Find where the given text appears and provide that cell's center as (x, y) coordinate. 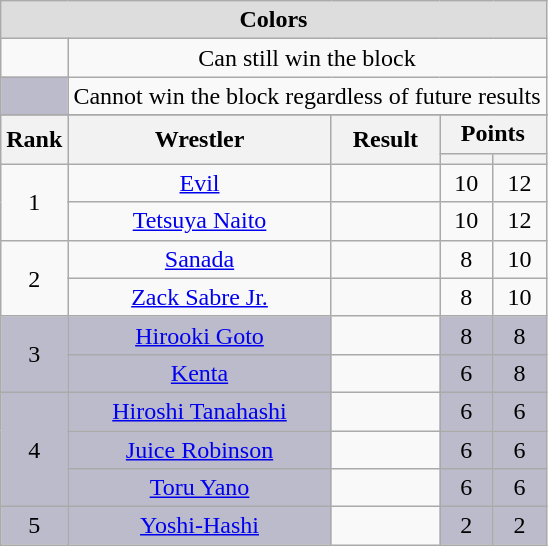
1 (34, 202)
Sanada (200, 259)
Points (494, 134)
Colors (274, 20)
Zack Sabre Jr. (200, 297)
5 (34, 526)
Evil (200, 183)
Hiroshi Tanahashi (200, 411)
Hirooki Goto (200, 335)
Wrestler (200, 140)
Juice Robinson (200, 449)
Cannot win the block regardless of future results (307, 96)
Result (385, 140)
4 (34, 449)
Can still win the block (307, 58)
Tetsuya Naito (200, 221)
Kenta (200, 373)
Toru Yano (200, 488)
3 (34, 354)
Yoshi-Hashi (200, 526)
Rank (34, 140)
